Locate the cell with the specified text and output its [X, Y] center coordinate. 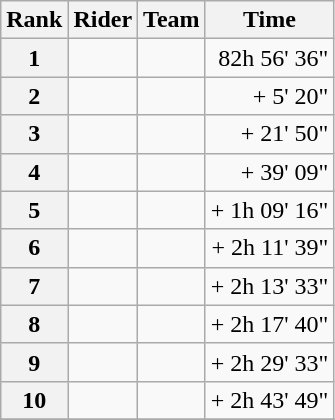
+ 39' 09" [270, 172]
+ 1h 09' 16" [270, 210]
+ 2h 11' 39" [270, 248]
7 [34, 286]
+ 2h 13' 33" [270, 286]
10 [34, 400]
82h 56' 36" [270, 58]
4 [34, 172]
2 [34, 96]
1 [34, 58]
+ 5' 20" [270, 96]
+ 21' 50" [270, 134]
3 [34, 134]
5 [34, 210]
Rider [103, 20]
+ 2h 43' 49" [270, 400]
Team [172, 20]
Rank [34, 20]
Time [270, 20]
6 [34, 248]
8 [34, 324]
9 [34, 362]
+ 2h 17' 40" [270, 324]
+ 2h 29' 33" [270, 362]
